Search for the cell housing the specified text and yield its [x, y] center coordinate. 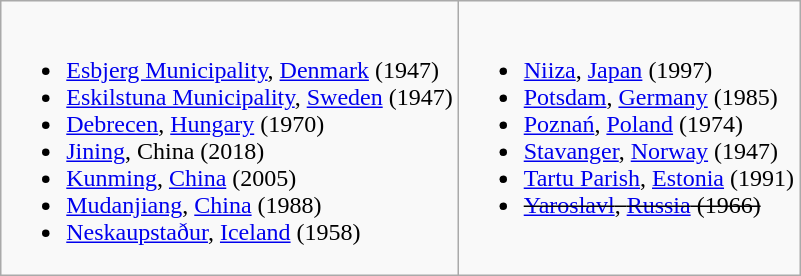
Niiza, Japan (1997) Potsdam, Germany (1985) Poznań, Poland (1974) Stavanger, Norway (1947) Tartu Parish, Estonia (1991) Yaroslavl, Russia (1966) [628, 138]
